From the cell containing the given text, extract its center point as [X, Y] coordinate. 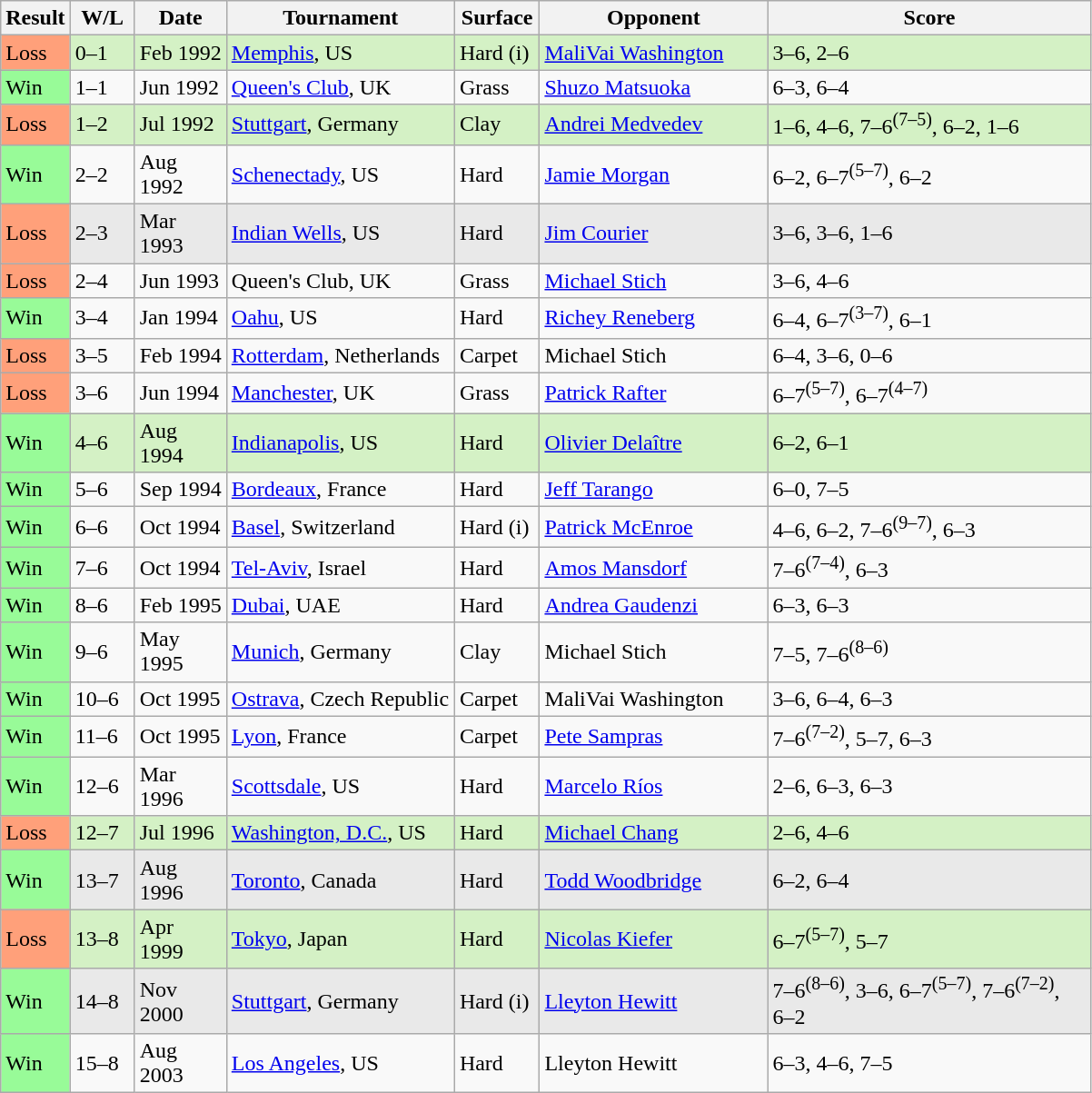
Richey Reneberg [654, 318]
Rotterdam, Netherlands [340, 355]
Washington, D.C., US [340, 833]
Aug 1992 [180, 174]
Amos Mansdorf [654, 569]
6–3, 6–4 [929, 87]
Tokyo, Japan [340, 939]
Score [929, 18]
Aug 2003 [180, 1063]
6–2, 6–4 [929, 879]
Tournament [340, 18]
3–6, 2–6 [929, 53]
10–6 [102, 699]
Date [180, 18]
Manchester, UK [340, 392]
Aug 1996 [180, 879]
May 1995 [180, 652]
Jun 1993 [180, 281]
Jan 1994 [180, 318]
Indianapolis, US [340, 443]
2–4 [102, 281]
2–3 [102, 234]
6–4, 3–6, 0–6 [929, 355]
Jul 1992 [180, 125]
7–5, 7–6(8–6) [929, 652]
Feb 1994 [180, 355]
Andrea Gaudenzi [654, 605]
0–1 [102, 53]
Feb 1992 [180, 53]
Andrei Medvedev [654, 125]
12–7 [102, 833]
Nov 2000 [180, 1001]
3–6, 4–6 [929, 281]
4–6 [102, 443]
7–6 [102, 569]
Jun 1994 [180, 392]
Todd Woodbridge [654, 879]
6–2, 6–1 [929, 443]
Surface [497, 18]
14–8 [102, 1001]
7–6(7–4), 6–3 [929, 569]
5–6 [102, 490]
1–1 [102, 87]
Patrick Rafter [654, 392]
6–6 [102, 527]
1–6, 4–6, 7–6(7–5), 6–2, 1–6 [929, 125]
6–2, 6–7(5–7), 6–2 [929, 174]
Pete Sampras [654, 736]
6–0, 7–5 [929, 490]
Tel-Aviv, Israel [340, 569]
6–7(5–7), 5–7 [929, 939]
Michael Chang [654, 833]
Memphis, US [340, 53]
2–6, 4–6 [929, 833]
3–5 [102, 355]
6–4, 6–7(3–7), 6–1 [929, 318]
3–6, 3–6, 1–6 [929, 234]
13–7 [102, 879]
2–2 [102, 174]
Feb 1995 [180, 605]
Jamie Morgan [654, 174]
12–6 [102, 787]
Munich, Germany [340, 652]
Aug 1994 [180, 443]
Bordeaux, France [340, 490]
Schenectady, US [340, 174]
Jun 1992 [180, 87]
13–8 [102, 939]
Olivier Delaître [654, 443]
Apr 1999 [180, 939]
Scottsdale, US [340, 787]
Jim Courier [654, 234]
Result [35, 18]
6–3, 6–3 [929, 605]
7–6(8–6), 3–6, 6–7(5–7), 7–6(7–2), 6–2 [929, 1001]
Toronto, Canada [340, 879]
6–7(5–7), 6–7(4–7) [929, 392]
4–6, 6–2, 7–6(9–7), 6–3 [929, 527]
11–6 [102, 736]
8–6 [102, 605]
W/L [102, 18]
Jeff Tarango [654, 490]
Mar 1993 [180, 234]
Lyon, France [340, 736]
Jul 1996 [180, 833]
1–2 [102, 125]
Shuzo Matsuoka [654, 87]
9–6 [102, 652]
Indian Wells, US [340, 234]
Sep 1994 [180, 490]
Dubai, UAE [340, 605]
Nicolas Kiefer [654, 939]
Patrick McEnroe [654, 527]
Oahu, US [340, 318]
15–8 [102, 1063]
Los Angeles, US [340, 1063]
3–6, 6–4, 6–3 [929, 699]
Basel, Switzerland [340, 527]
6–3, 4–6, 7–5 [929, 1063]
Marcelo Ríos [654, 787]
Opponent [654, 18]
7–6(7–2), 5–7, 6–3 [929, 736]
Ostrava, Czech Republic [340, 699]
3–6 [102, 392]
Mar 1996 [180, 787]
3–4 [102, 318]
2–6, 6–3, 6–3 [929, 787]
